Scan for the cell matching the given text and deliver its (x, y) coordinate at center. 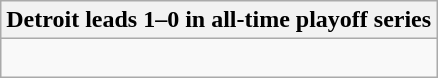
Detroit leads 1–0 in all-time playoff series (219, 20)
